Provide the (x, y) coordinate of the cell's center where the given text is located.  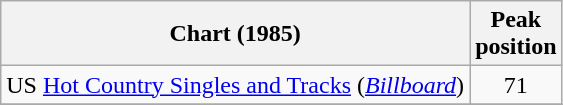
71 (516, 85)
Chart (1985) (236, 34)
US Hot Country Singles and Tracks (Billboard) (236, 85)
Peakposition (516, 34)
